Determine the [X, Y] coordinate at the center of the cell enclosing the given text.  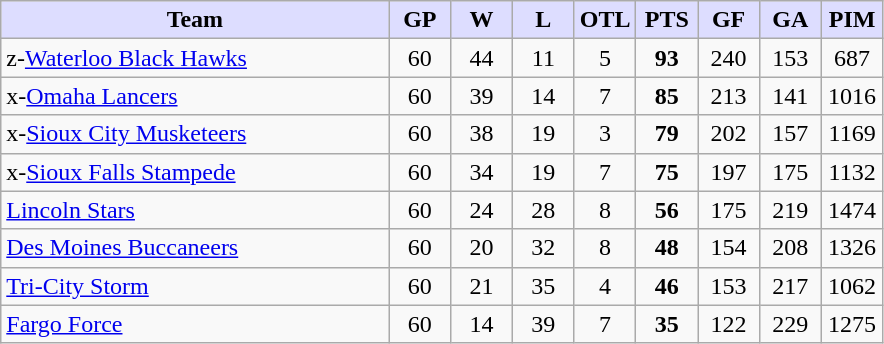
32 [543, 248]
85 [667, 96]
213 [729, 96]
3 [605, 134]
208 [790, 248]
OTL [605, 20]
217 [790, 286]
229 [790, 324]
Team [195, 20]
1169 [852, 134]
PIM [852, 20]
Lincoln Stars [195, 210]
122 [729, 324]
38 [482, 134]
GF [729, 20]
79 [667, 134]
1275 [852, 324]
157 [790, 134]
z-Waterloo Black Hawks [195, 58]
20 [482, 248]
4 [605, 286]
W [482, 20]
56 [667, 210]
34 [482, 172]
93 [667, 58]
Des Moines Buccaneers [195, 248]
x-Sioux Falls Stampede [195, 172]
1474 [852, 210]
46 [667, 286]
x-Sioux City Musketeers [195, 134]
44 [482, 58]
11 [543, 58]
197 [729, 172]
x-Omaha Lancers [195, 96]
1326 [852, 248]
240 [729, 58]
202 [729, 134]
1062 [852, 286]
75 [667, 172]
28 [543, 210]
141 [790, 96]
219 [790, 210]
48 [667, 248]
L [543, 20]
5 [605, 58]
1132 [852, 172]
1016 [852, 96]
24 [482, 210]
21 [482, 286]
GA [790, 20]
687 [852, 58]
Fargo Force [195, 324]
GP [420, 20]
154 [729, 248]
PTS [667, 20]
Tri-City Storm [195, 286]
